For the text-containing cell, return its midpoint in [X, Y] coordinate format. 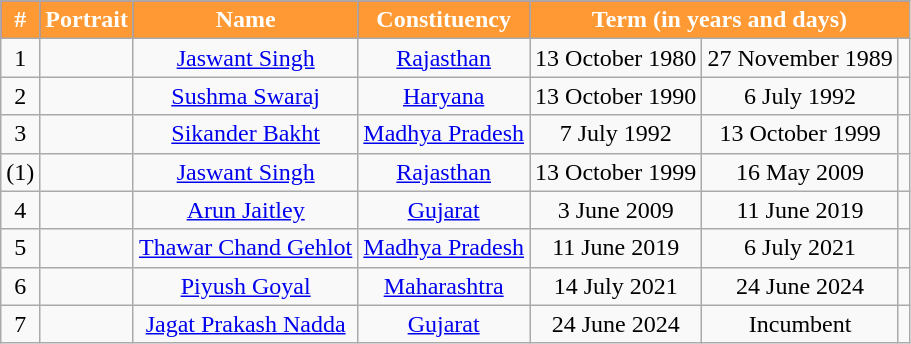
Arun Jaitley [245, 210]
6 July 2021 [800, 248]
Jagat Prakash Nadda [245, 324]
Term (in years and days) [720, 20]
1 [20, 58]
16 May 2009 [800, 172]
13 October 1980 [616, 58]
Portrait [87, 20]
7 July 1992 [616, 134]
Name [245, 20]
Sushma Swaraj [245, 96]
3 June 2009 [616, 210]
27 November 1989 [800, 58]
Incumbent [800, 324]
Sikander Bakht [245, 134]
Haryana [444, 96]
Thawar Chand Gehlot [245, 248]
13 October 1990 [616, 96]
5 [20, 248]
Piyush Goyal [245, 286]
Constituency [444, 20]
(1) [20, 172]
14 July 2021 [616, 286]
6 July 1992 [800, 96]
# [20, 20]
6 [20, 286]
4 [20, 210]
Maharashtra [444, 286]
2 [20, 96]
7 [20, 324]
3 [20, 134]
